Search for the cell housing the specified text and yield its [x, y] center coordinate. 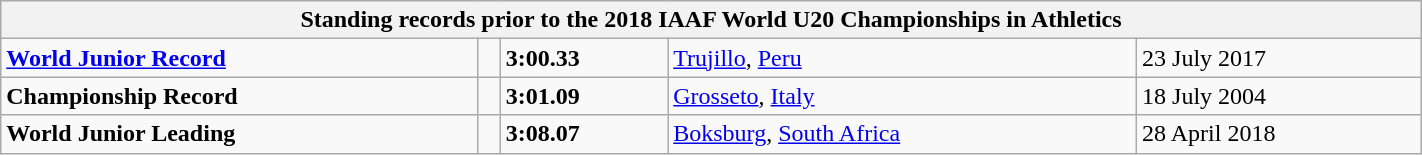
Championship Record [240, 96]
3:00.33 [584, 58]
Boksburg, South Africa [902, 134]
3:01.09 [584, 96]
World Junior Leading [240, 134]
World Junior Record [240, 58]
Standing records prior to the 2018 IAAF World U20 Championships in Athletics [711, 20]
23 July 2017 [1280, 58]
18 July 2004 [1280, 96]
Trujillo, Peru [902, 58]
3:08.07 [584, 134]
Grosseto, Italy [902, 96]
28 April 2018 [1280, 134]
